Identify which cell holds the provided text, then report its [X, Y] central coordinate. 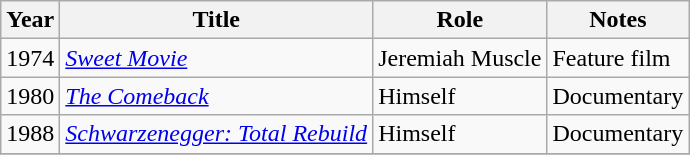
Sweet Movie [216, 58]
Title [216, 20]
1988 [30, 134]
Year [30, 20]
Schwarzenegger: Total Rebuild [216, 134]
Feature film [618, 58]
1974 [30, 58]
Jeremiah Muscle [460, 58]
1980 [30, 96]
The Comeback [216, 96]
Role [460, 20]
Notes [618, 20]
